Locate the cell with the specified text and output its [x, y] center coordinate. 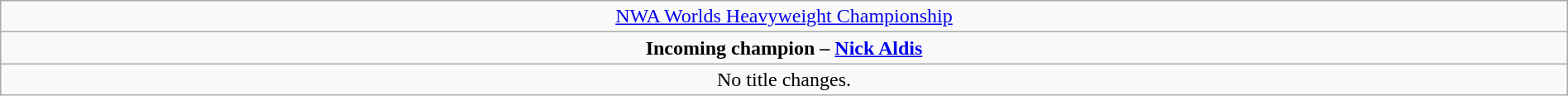
No title changes. [784, 79]
NWA Worlds Heavyweight Championship [784, 17]
Incoming champion – Nick Aldis [784, 48]
